For the text-containing cell, return its midpoint in (x, y) coordinate format. 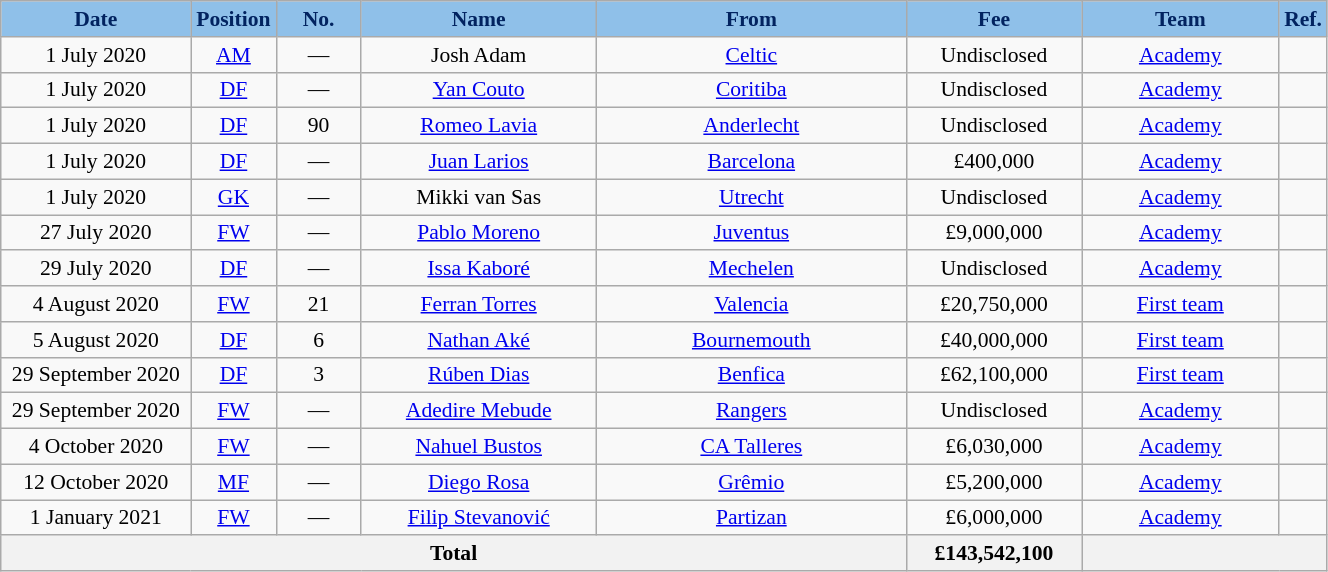
£6,000,000 (994, 518)
Anderlecht (751, 126)
£400,000 (994, 162)
CA Talleres (751, 447)
Diego Rosa (478, 482)
Mechelen (751, 269)
£9,000,000 (994, 233)
£20,750,000 (994, 304)
Valencia (751, 304)
AM (234, 55)
6 (318, 340)
Romeo Lavia (478, 126)
Total (454, 554)
29 July 2020 (96, 269)
Pablo Moreno (478, 233)
Yan Couto (478, 90)
3 (318, 375)
Issa Kaboré (478, 269)
12 October 2020 (96, 482)
Mikki van Sas (478, 197)
Juventus (751, 233)
£143,542,100 (994, 554)
Rúben Dias (478, 375)
Ferran Torres (478, 304)
Bournemouth (751, 340)
Celtic (751, 55)
Position (234, 19)
£62,100,000 (994, 375)
Team (1181, 19)
4 August 2020 (96, 304)
Date (96, 19)
4 October 2020 (96, 447)
5 August 2020 (96, 340)
Josh Adam (478, 55)
Nahuel Bustos (478, 447)
Partizan (751, 518)
£5,200,000 (994, 482)
Barcelona (751, 162)
MF (234, 482)
Nathan Aké (478, 340)
Filip Stevanović (478, 518)
Grêmio (751, 482)
No. (318, 19)
Fee (994, 19)
27 July 2020 (96, 233)
Juan Larios (478, 162)
Adedire Mebude (478, 411)
Benfica (751, 375)
Rangers (751, 411)
Utrecht (751, 197)
Ref. (1303, 19)
1 January 2021 (96, 518)
£6,030,000 (994, 447)
From (751, 19)
21 (318, 304)
GK (234, 197)
£40,000,000 (994, 340)
Name (478, 19)
Coritiba (751, 90)
90 (318, 126)
